Provide the [X, Y] coordinate of the cell's center where the given text is located.  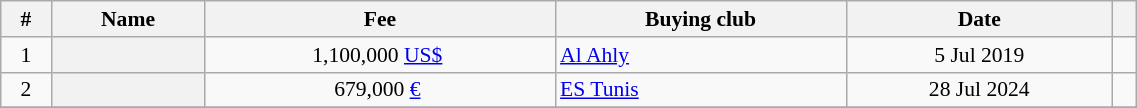
Buying club [700, 19]
5 Jul 2019 [979, 55]
2 [26, 90]
28 Jul 2024 [979, 90]
1 [26, 55]
Fee [380, 19]
Al Ahly [700, 55]
679,000 € [380, 90]
# [26, 19]
Name [128, 19]
1,100,000 US$ [380, 55]
Date [979, 19]
ES Tunis [700, 90]
